Search for the cell housing the specified text and yield its (X, Y) center coordinate. 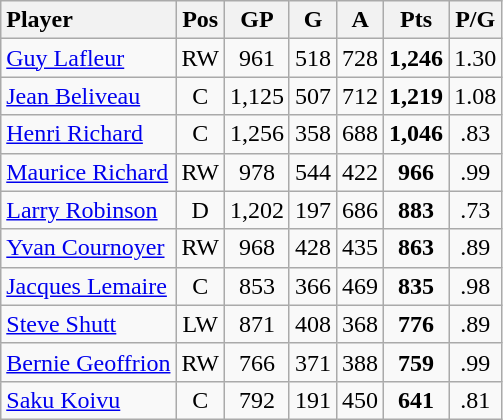
1,046 (416, 134)
388 (360, 362)
518 (312, 58)
835 (416, 286)
408 (312, 324)
776 (416, 324)
641 (416, 400)
1,125 (256, 96)
.98 (476, 286)
712 (360, 96)
968 (256, 248)
Maurice Richard (88, 172)
.81 (476, 400)
.83 (476, 134)
688 (360, 134)
961 (256, 58)
Jean Beliveau (88, 96)
366 (312, 286)
LW (200, 324)
.73 (476, 210)
Larry Robinson (88, 210)
GP (256, 20)
371 (312, 362)
1.30 (476, 58)
Bernie Geoffrion (88, 362)
Yvan Cournoyer (88, 248)
Player (88, 20)
358 (312, 134)
Guy Lafleur (88, 58)
728 (360, 58)
Henri Richard (88, 134)
P/G (476, 20)
1,202 (256, 210)
759 (416, 362)
766 (256, 362)
450 (360, 400)
686 (360, 210)
966 (416, 172)
Saku Koivu (88, 400)
368 (360, 324)
978 (256, 172)
507 (312, 96)
863 (416, 248)
1.08 (476, 96)
883 (416, 210)
Pos (200, 20)
422 (360, 172)
Pts (416, 20)
871 (256, 324)
853 (256, 286)
Steve Shutt (88, 324)
A (360, 20)
D (200, 210)
1,246 (416, 58)
Jacques Lemaire (88, 286)
197 (312, 210)
792 (256, 400)
428 (312, 248)
191 (312, 400)
435 (360, 248)
G (312, 20)
469 (360, 286)
1,219 (416, 96)
544 (312, 172)
1,256 (256, 134)
